Identify which cell holds the provided text, then report its [X, Y] central coordinate. 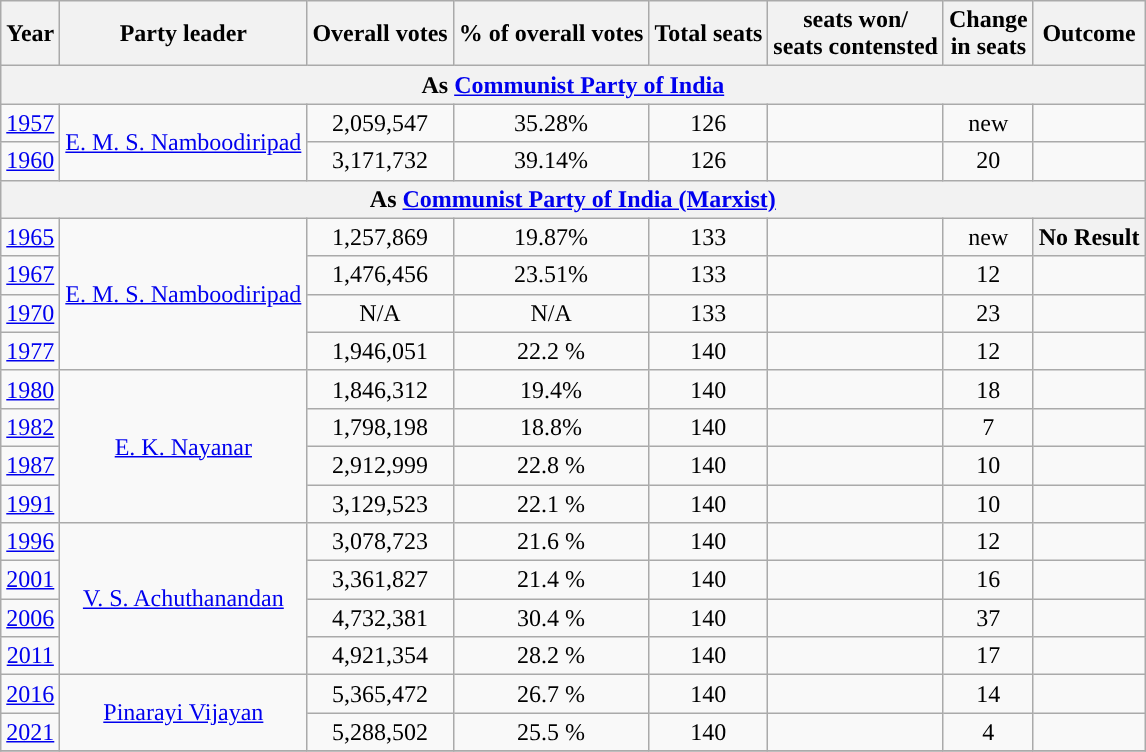
22.1 % [551, 503]
3,078,723 [380, 542]
As Communist Party of India (Marxist) [573, 199]
1,798,198 [380, 427]
E. K. Nayanar [184, 446]
7 [988, 427]
3,361,827 [380, 580]
1965 [30, 237]
2021 [30, 732]
14 [988, 694]
25.5 % [551, 732]
1991 [30, 503]
1970 [30, 313]
1957 [30, 123]
2001 [30, 580]
1,476,456 [380, 275]
35.28% [551, 123]
Overall votes [380, 34]
4,921,354 [380, 656]
2006 [30, 618]
V. S. Achuthanandan [184, 599]
1967 [30, 275]
4 [988, 732]
28.2 % [551, 656]
2011 [30, 656]
4,732,381 [380, 618]
2,912,999 [380, 465]
22.8 % [551, 465]
2,059,547 [380, 123]
3,171,732 [380, 161]
Changein seats [988, 34]
19.4% [551, 389]
3,129,523 [380, 503]
30.4 % [551, 618]
17 [988, 656]
23 [988, 313]
21.4 % [551, 580]
22.2 % [551, 351]
5,288,502 [380, 732]
1977 [30, 351]
18.8% [551, 427]
1980 [30, 389]
No Result [1089, 237]
1,846,312 [380, 389]
23.51% [551, 275]
1996 [30, 542]
26.7 % [551, 694]
1987 [30, 465]
Year [30, 34]
19.87% [551, 237]
1,257,869 [380, 237]
21.6 % [551, 542]
20 [988, 161]
As Communist Party of India [573, 85]
Party leader [184, 34]
% of overall votes [551, 34]
2016 [30, 694]
37 [988, 618]
1960 [30, 161]
16 [988, 580]
5,365,472 [380, 694]
18 [988, 389]
seats won/seats contensted [856, 34]
1982 [30, 427]
1,946,051 [380, 351]
Total seats [708, 34]
39.14% [551, 161]
Pinarayi Vijayan [184, 713]
Outcome [1089, 34]
